Pinpoint the cell where the given text exists, returning its [x, y] midpoint coordinate. 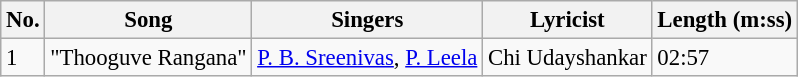
No. [23, 20]
Singers [368, 20]
"Thooguve Rangana" [148, 58]
Chi Udayshankar [568, 58]
Lyricist [568, 20]
Song [148, 20]
P. B. Sreenivas, P. Leela [368, 58]
Length (m:ss) [724, 20]
02:57 [724, 58]
1 [23, 58]
